Output the [x, y] coordinate of the center of the cell containing the given text.  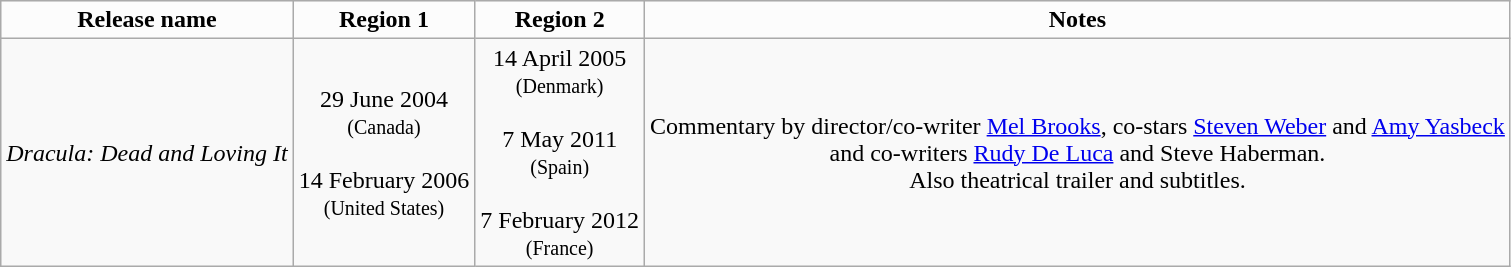
Region 1 [384, 20]
14 April 2005 (Denmark) 7 May 2011 (Spain) 7 February 2012 (France) [560, 152]
Notes [1078, 20]
29 June 2004 (Canada) 14 February 2006 (United States) [384, 152]
Dracula: Dead and Loving It [147, 152]
Release name [147, 20]
Region 2 [560, 20]
